Locate the cell with the specified text and output its (x, y) center coordinate. 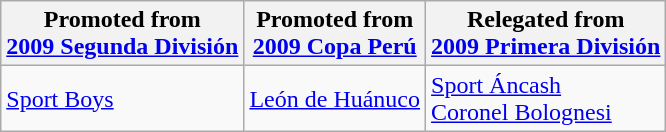
León de Huánuco (335, 98)
Promoted from2009 Copa Perú (335, 34)
Sport Boys (122, 98)
Promoted from2009 Segunda División (122, 34)
Sport Áncash Coronel Bolognesi (546, 98)
Relegated from2009 Primera División (546, 34)
